Search for the cell housing the specified text and yield its (x, y) center coordinate. 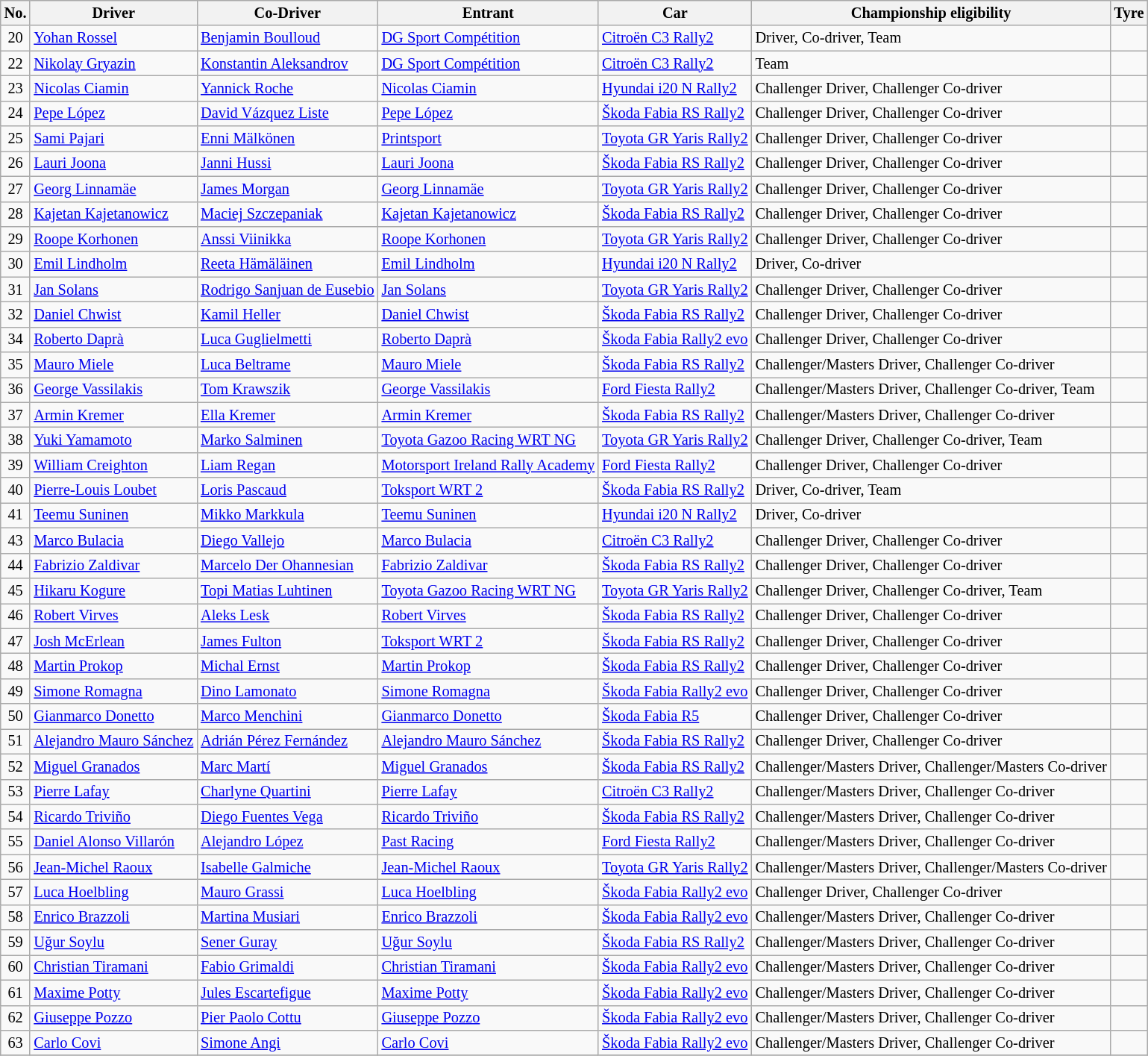
Pier Paolo Cottu (287, 1018)
24 (16, 113)
Alejandro López (287, 842)
Janni Hussi (287, 163)
Adrián Pérez Fernández (287, 741)
58 (16, 917)
Jules Escartefigue (287, 993)
Mauro Grassi (287, 892)
Entrant (489, 13)
20 (16, 38)
Konstantin Aleksandrov (287, 63)
51 (16, 741)
Loris Pascaud (287, 490)
36 (16, 390)
31 (16, 290)
32 (16, 314)
Daniel Alonso Villarón (113, 842)
45 (16, 590)
Marco Menchini (287, 716)
Nikolay Gryazin (113, 63)
57 (16, 892)
Enni Mälkönen (287, 139)
Marcelo Der Ohannesian (287, 566)
Car (674, 13)
Pierre-Louis Loubet (113, 490)
Mikko Markkula (287, 515)
43 (16, 540)
Škoda Fabia R5 (674, 716)
47 (16, 641)
Sener Guray (287, 943)
39 (16, 465)
Luca Guglielmetti (287, 340)
David Vázquez Liste (287, 113)
60 (16, 967)
Co-Driver (287, 13)
44 (16, 566)
Dino Lamonato (287, 691)
50 (16, 716)
28 (16, 214)
53 (16, 792)
27 (16, 189)
34 (16, 340)
Hikaru Kogure (113, 590)
No. (16, 13)
38 (16, 440)
Topi Matias Luhtinen (287, 590)
37 (16, 415)
Challenger/Masters Driver, Challenger Co-driver, Team (931, 390)
54 (16, 816)
26 (16, 163)
52 (16, 766)
Anssi Viinikka (287, 239)
61 (16, 993)
Simone Angi (287, 1043)
Maciej Szczepaniak (287, 214)
James Morgan (287, 189)
41 (16, 515)
Aleks Lesk (287, 616)
Martina Musiari (287, 917)
Yuki Yamamoto (113, 440)
James Fulton (287, 641)
23 (16, 88)
63 (16, 1043)
Tom Krawszik (287, 390)
Motorsport Ireland Rally Academy (489, 465)
49 (16, 691)
29 (16, 239)
48 (16, 666)
40 (16, 490)
Luca Beltrame (287, 365)
Charlyne Quartini (287, 792)
Team (931, 63)
56 (16, 867)
Josh McErlean (113, 641)
Isabelle Galmiche (287, 867)
Ella Kremer (287, 415)
Marc Martí (287, 766)
Reeta Hämäläinen (287, 264)
35 (16, 365)
Rodrigo Sanjuan de Eusebio (287, 290)
Michal Ernst (287, 666)
Sami Pajari (113, 139)
62 (16, 1018)
Diego Vallejo (287, 540)
Printsport (489, 139)
30 (16, 264)
55 (16, 842)
Yannick Roche (287, 88)
Marko Salminen (287, 440)
Yohan Rossel (113, 38)
59 (16, 943)
Tyre (1129, 13)
Diego Fuentes Vega (287, 816)
Kamil Heller (287, 314)
Driver (113, 13)
25 (16, 139)
46 (16, 616)
Liam Regan (287, 465)
Benjamin Boulloud (287, 38)
Fabio Grimaldi (287, 967)
Past Racing (489, 842)
Championship eligibility (931, 13)
22 (16, 63)
William Creighton (113, 465)
